Output the (x, y) coordinate of the center of the cell containing the given text.  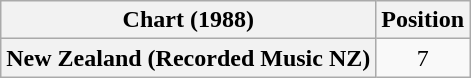
7 (423, 58)
Chart (1988) (188, 20)
New Zealand (Recorded Music NZ) (188, 58)
Position (423, 20)
